Return [X, Y] of the center of cell containing provided text 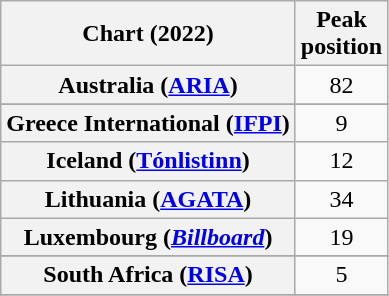
34 [341, 199]
Greece International (IFPI) [148, 123]
9 [341, 123]
Luxembourg (Billboard) [148, 237]
5 [341, 275]
19 [341, 237]
Chart (2022) [148, 34]
Peakposition [341, 34]
Iceland (Tónlistinn) [148, 161]
Lithuania (AGATA) [148, 199]
12 [341, 161]
South Africa (RISA) [148, 275]
Australia (ARIA) [148, 85]
82 [341, 85]
